Pinpoint the cell where the given text exists, returning its (X, Y) midpoint coordinate. 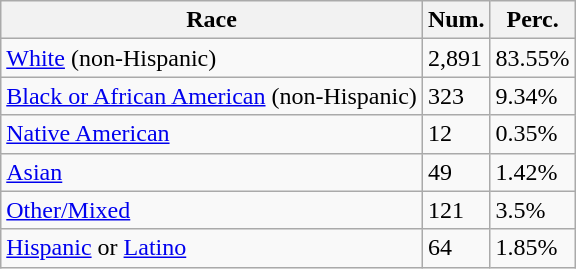
1.85% (532, 248)
Perc. (532, 20)
121 (456, 210)
3.5% (532, 210)
Black or African American (non-Hispanic) (212, 96)
12 (456, 134)
64 (456, 248)
0.35% (532, 134)
Native American (212, 134)
White (non-Hispanic) (212, 58)
Asian (212, 172)
Hispanic or Latino (212, 248)
83.55% (532, 58)
2,891 (456, 58)
1.42% (532, 172)
Race (212, 20)
Other/Mixed (212, 210)
49 (456, 172)
9.34% (532, 96)
Num. (456, 20)
323 (456, 96)
